Provide the (X, Y) coordinate of the cell's center where the given text is located.  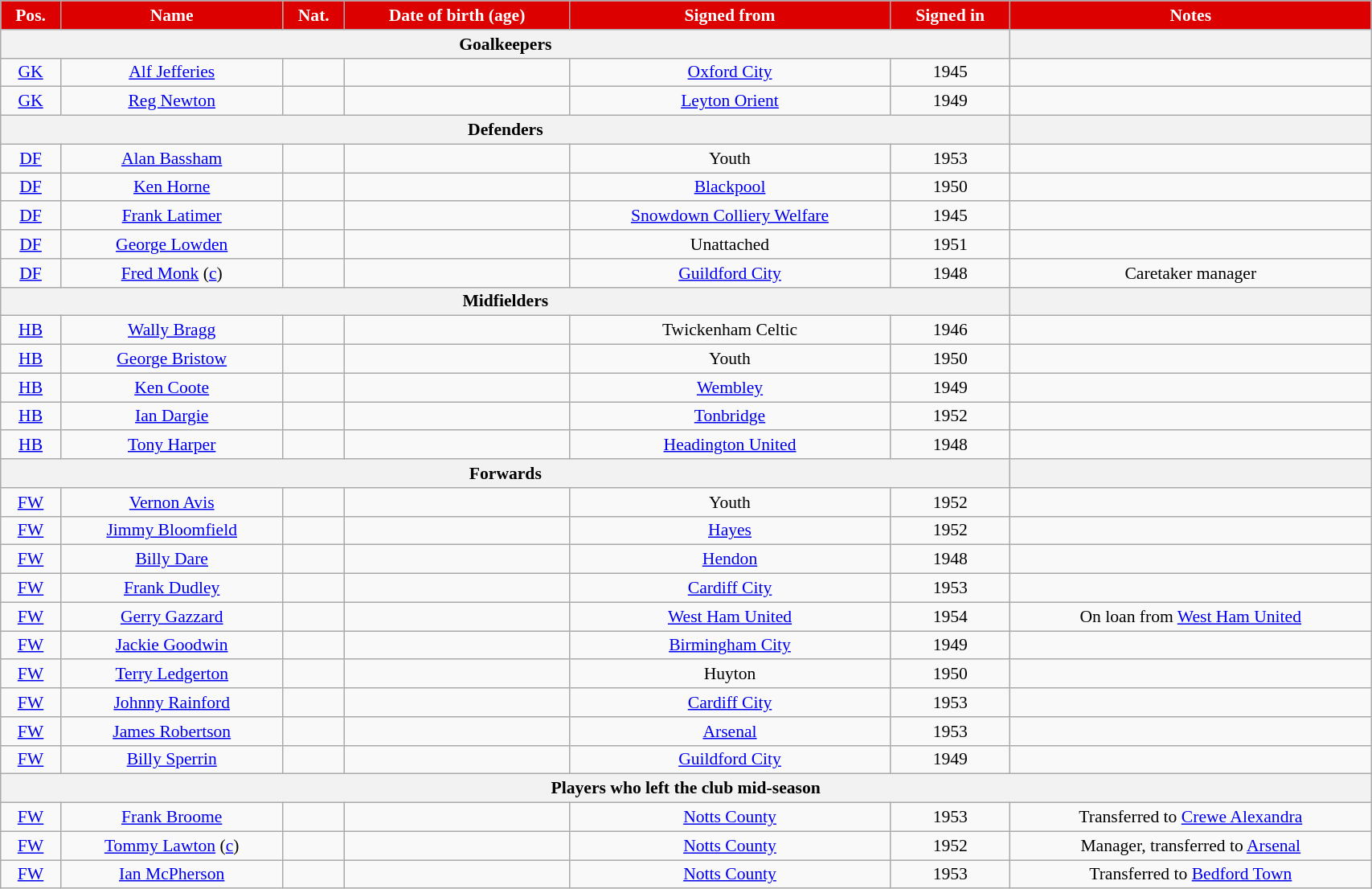
Johnny Rainford (172, 703)
Fred Monk (c) (172, 273)
Players who left the club mid-season (686, 789)
Forwards (506, 473)
1954 (950, 617)
Midfielders (506, 301)
Snowdown Colliery Welfare (730, 216)
James Robertson (172, 731)
Leyton Orient (730, 101)
Frank Broome (172, 817)
George Bristow (172, 359)
Reg Newton (172, 101)
Defenders (506, 130)
Hayes (730, 531)
Alan Bassham (172, 158)
Ken Coote (172, 387)
Gerry Gazzard (172, 617)
Twickenham Celtic (730, 330)
Tommy Lawton (c) (172, 846)
Billy Dare (172, 559)
Name (172, 15)
Pos. (31, 15)
Oxford City (730, 72)
Wally Bragg (172, 330)
Ken Horne (172, 187)
Signed in (950, 15)
Manager, transferred to Arsenal (1191, 846)
1951 (950, 244)
Wembley (730, 387)
Billy Sperrin (172, 760)
Headington United (730, 445)
Terry Ledgerton (172, 674)
Tony Harper (172, 445)
On loan from West Ham United (1191, 617)
Signed from (730, 15)
Notes (1191, 15)
Transferred to Crewe Alexandra (1191, 817)
Alf Jefferies (172, 72)
Huyton (730, 674)
Ian Dargie (172, 416)
West Ham United (730, 617)
Date of birth (age) (457, 15)
Hendon (730, 559)
Frank Dudley (172, 588)
Jackie Goodwin (172, 645)
Caretaker manager (1191, 273)
Nat. (313, 15)
Birmingham City (730, 645)
Blackpool (730, 187)
Jimmy Bloomfield (172, 531)
Arsenal (730, 731)
Transferred to Bedford Town (1191, 875)
1946 (950, 330)
Frank Latimer (172, 216)
Unattached (730, 244)
Tonbridge (730, 416)
Vernon Avis (172, 502)
Ian McPherson (172, 875)
George Lowden (172, 244)
Goalkeepers (506, 44)
